Identify which cell holds the provided text, then report its [X, Y] central coordinate. 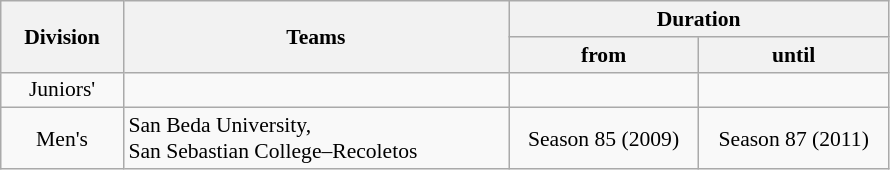
Teams [316, 36]
Season 85 (2009) [603, 138]
Juniors' [62, 90]
Division [62, 36]
from [603, 55]
Men's [62, 138]
until [794, 55]
Duration [698, 19]
Season 87 (2011) [794, 138]
San Beda University, San Sebastian College–Recoletos [316, 138]
